Pinpoint the cell where the given text exists, returning its (X, Y) midpoint coordinate. 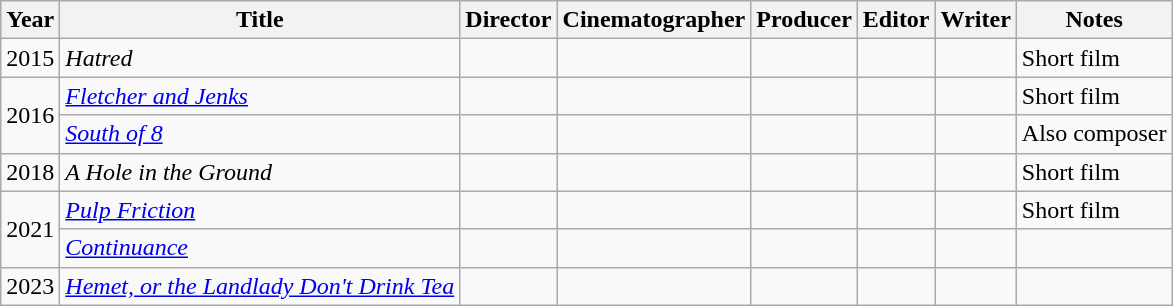
2016 (30, 115)
Cinematographer (654, 20)
2021 (30, 229)
Continuance (260, 248)
Hatred (260, 58)
Also composer (1094, 134)
South of 8 (260, 134)
2015 (30, 58)
A Hole in the Ground (260, 172)
2023 (30, 286)
Pulp Friction (260, 210)
Title (260, 20)
Editor (896, 20)
Hemet, or the Landlady Don't Drink Tea (260, 286)
2018 (30, 172)
Producer (804, 20)
Writer (976, 20)
Year (30, 20)
Director (508, 20)
Notes (1094, 20)
Fletcher and Jenks (260, 96)
